Find where the given text appears and provide that cell's center as (x, y) coordinate. 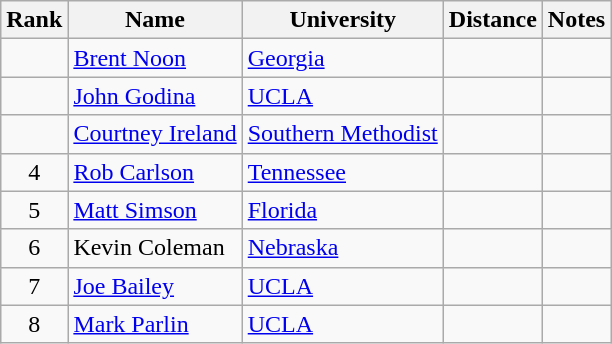
Notes (576, 20)
Rank (34, 20)
John Godina (155, 96)
5 (34, 210)
7 (34, 286)
6 (34, 248)
Nebraska (342, 248)
Courtney Ireland (155, 134)
Joe Bailey (155, 286)
Georgia (342, 58)
Distance (492, 20)
8 (34, 324)
Name (155, 20)
Brent Noon (155, 58)
Tennessee (342, 172)
Southern Methodist (342, 134)
Kevin Coleman (155, 248)
Rob Carlson (155, 172)
Mark Parlin (155, 324)
University (342, 20)
4 (34, 172)
Florida (342, 210)
Matt Simson (155, 210)
